Scan for the cell matching the given text and deliver its [X, Y] coordinate at center. 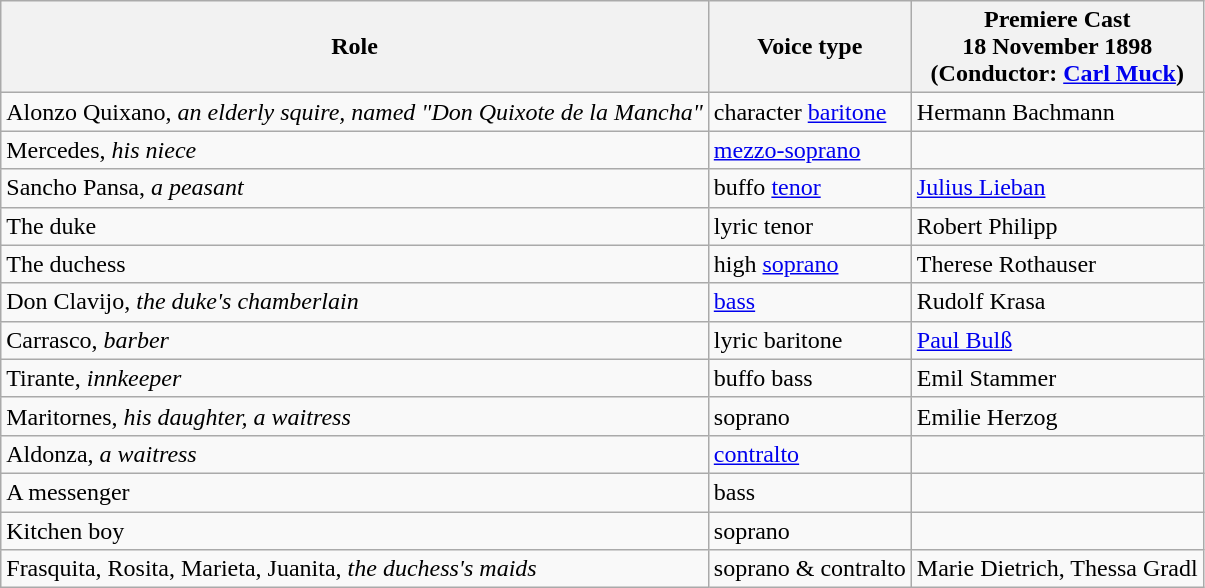
Don Clavijo, the duke's chamberlain [355, 302]
A messenger [355, 492]
Hermann Bachmann [1057, 112]
contralto [810, 454]
Alonzo Quixano, an elderly squire, named "Don Quixote de la Mancha" [355, 112]
buffo bass [810, 378]
The duke [355, 226]
Role [355, 47]
Tirante, innkeeper [355, 378]
Sancho Pansa, a peasant [355, 188]
Rudolf Krasa [1057, 302]
Carrasco, barber [355, 340]
Paul Bulß [1057, 340]
buffo tenor [810, 188]
Voice type [810, 47]
character baritone [810, 112]
Emil Stammer [1057, 378]
Emilie Herzog [1057, 416]
lyric tenor [810, 226]
high soprano [810, 264]
mezzo-soprano [810, 150]
The duchess [355, 264]
soprano & contralto [810, 569]
Marie Dietrich, Thessa Gradl [1057, 569]
Premiere Cast18 November 1898(Conductor: Carl Muck) [1057, 47]
lyric baritone [810, 340]
Maritornes, his daughter, a waitress [355, 416]
Frasquita, Rosita, Marieta, Juanita, the duchess's maids [355, 569]
Robert Philipp [1057, 226]
Aldonza, a waitress [355, 454]
Julius Lieban [1057, 188]
Mercedes, his niece [355, 150]
Kitchen boy [355, 531]
Therese Rothauser [1057, 264]
